Scan for the cell matching the given text and deliver its (X, Y) coordinate at center. 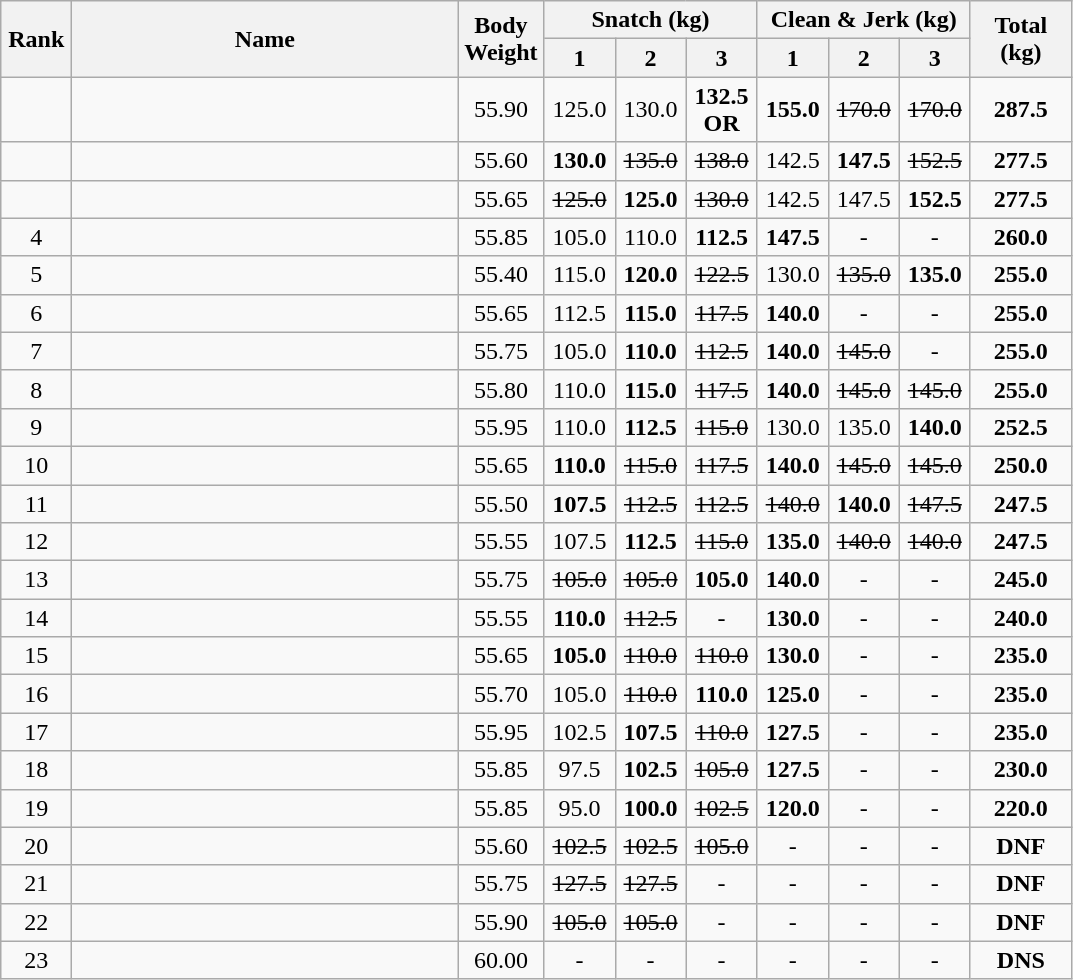
20 (36, 846)
21 (36, 884)
60.00 (501, 960)
6 (36, 313)
9 (36, 427)
DNS (1020, 960)
11 (36, 503)
Clean & Jerk (kg) (864, 20)
252.5 (1020, 427)
5 (36, 275)
250.0 (1020, 465)
Body Weight (501, 39)
Snatch (kg) (650, 20)
4 (36, 237)
15 (36, 656)
245.0 (1020, 580)
240.0 (1020, 618)
287.5 (1020, 110)
Name (265, 39)
14 (36, 618)
22 (36, 922)
Total (kg) (1020, 39)
23 (36, 960)
138.0 (722, 161)
220.0 (1020, 808)
16 (36, 694)
8 (36, 389)
55.40 (501, 275)
132.5 OR (722, 110)
100.0 (650, 808)
55.50 (501, 503)
122.5 (722, 275)
95.0 (580, 808)
10 (36, 465)
19 (36, 808)
55.70 (501, 694)
12 (36, 542)
97.5 (580, 770)
230.0 (1020, 770)
260.0 (1020, 237)
17 (36, 732)
155.0 (792, 110)
7 (36, 351)
Rank (36, 39)
55.80 (501, 389)
18 (36, 770)
13 (36, 580)
